Find where the given text appears and provide that cell's center as [X, Y] coordinate. 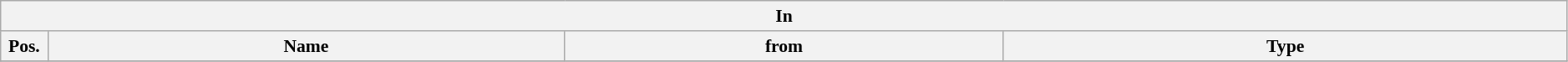
Pos. [24, 46]
Type [1285, 46]
In [784, 16]
from [784, 46]
Name [306, 46]
